Return the [x, y] coordinate for the center point of the cell that contains the specified text.  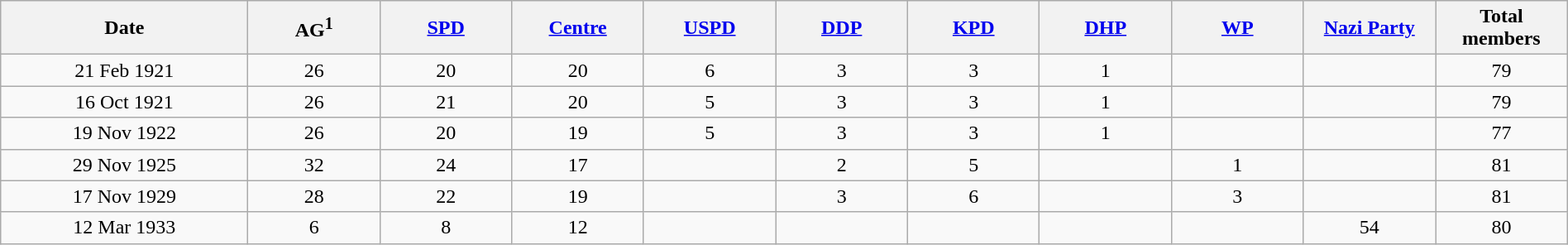
DHP [1106, 28]
Centre [578, 28]
80 [1502, 228]
Date [124, 28]
12 [578, 228]
DDP [842, 28]
77 [1502, 133]
17 Nov 1929 [124, 196]
SPD [446, 28]
8 [446, 228]
21 Feb 1921 [124, 70]
21 [446, 102]
29 Nov 1925 [124, 165]
KPD [973, 28]
17 [578, 165]
32 [314, 165]
12 Mar 1933 [124, 228]
Total members [1502, 28]
24 [446, 165]
19 Nov 1922 [124, 133]
2 [842, 165]
USPD [710, 28]
AG1 [314, 28]
28 [314, 196]
WP [1237, 28]
16 Oct 1921 [124, 102]
Nazi Party [1370, 28]
54 [1370, 228]
22 [446, 196]
